Scan for the cell matching the given text and deliver its (X, Y) coordinate at center. 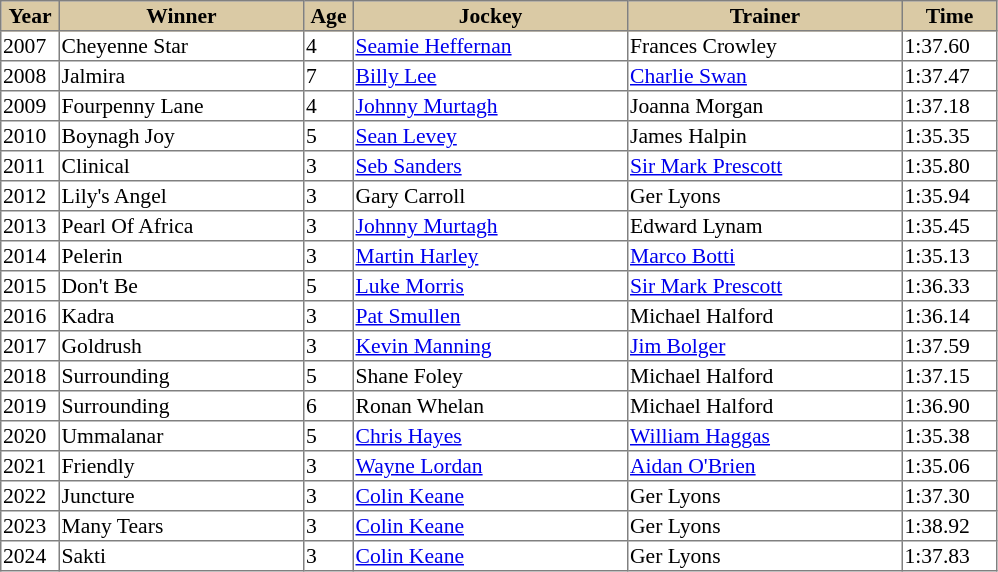
Boynagh Joy (181, 136)
Billy Lee (490, 76)
Don't Be (181, 286)
1:37.15 (949, 376)
1:38.92 (949, 526)
1:35.13 (949, 256)
Edward Lynam (765, 226)
Winner (181, 16)
2009 (30, 106)
2024 (30, 556)
Pelerin (181, 256)
2020 (30, 436)
Jockey (490, 16)
Year (30, 16)
Friendly (181, 466)
Martin Harley (490, 256)
1:35.94 (949, 196)
2012 (30, 196)
Cheyenne Star (181, 46)
1:36.90 (949, 406)
Sean Levey (490, 136)
7 (329, 76)
Trainer (765, 16)
1:36.33 (949, 286)
Seamie Heffernan (490, 46)
Kadra (181, 316)
Seb Sanders (490, 166)
James Halpin (765, 136)
1:37.60 (949, 46)
1:35.80 (949, 166)
William Haggas (765, 436)
Marco Botti (765, 256)
Charlie Swan (765, 76)
1:37.59 (949, 346)
Chris Hayes (490, 436)
2016 (30, 316)
2019 (30, 406)
Pearl Of Africa (181, 226)
1:37.30 (949, 496)
Juncture (181, 496)
2022 (30, 496)
Luke Morris (490, 286)
1:35.35 (949, 136)
2017 (30, 346)
2015 (30, 286)
Sakti (181, 556)
Jalmira (181, 76)
2023 (30, 526)
Jim Bolger (765, 346)
Aidan O'Brien (765, 466)
Kevin Manning (490, 346)
Frances Crowley (765, 46)
1:35.06 (949, 466)
2014 (30, 256)
2007 (30, 46)
Gary Carroll (490, 196)
Ummalanar (181, 436)
1:37.83 (949, 556)
Shane Foley (490, 376)
Pat Smullen (490, 316)
1:36.14 (949, 316)
1:35.45 (949, 226)
Time (949, 16)
2021 (30, 466)
Joanna Morgan (765, 106)
1:37.47 (949, 76)
Clinical (181, 166)
Lily's Angel (181, 196)
2010 (30, 136)
Ronan Whelan (490, 406)
2013 (30, 226)
Goldrush (181, 346)
2018 (30, 376)
Many Tears (181, 526)
2008 (30, 76)
Wayne Lordan (490, 466)
Fourpenny Lane (181, 106)
2011 (30, 166)
1:37.18 (949, 106)
Age (329, 16)
1:35.38 (949, 436)
6 (329, 406)
